Locate the cell with the specified text and output its (x, y) center coordinate. 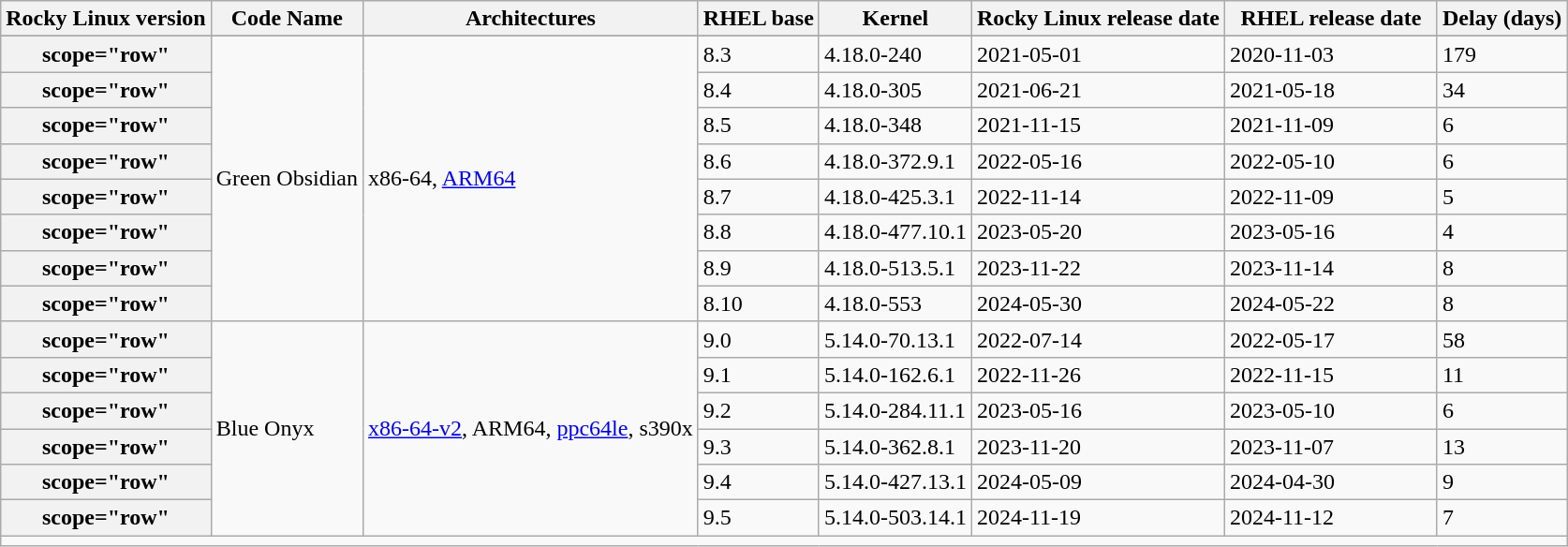
5.14.0-70.13.1 (895, 339)
RHEL base (759, 19)
2021-06-21 (1098, 90)
8.6 (759, 161)
Blue Onyx (287, 428)
4.18.0-305 (895, 90)
2022-05-17 (1330, 339)
Green Obsidian (287, 179)
4.18.0-348 (895, 126)
2022-11-26 (1098, 375)
2020-11-03 (1330, 54)
5.14.0-162.6.1 (895, 375)
2023-11-22 (1098, 268)
2021-05-01 (1098, 54)
5.14.0-284.11.1 (895, 410)
9.2 (759, 410)
2022-07-14 (1098, 339)
2023-11-20 (1098, 447)
2023-05-10 (1330, 410)
2023-11-14 (1330, 268)
2021-11-09 (1330, 126)
Kernel (895, 19)
9.1 (759, 375)
2024-05-09 (1098, 482)
4.18.0-553 (895, 303)
5.14.0-362.8.1 (895, 447)
2024-11-19 (1098, 518)
2024-11-12 (1330, 518)
2024-04-30 (1330, 482)
2022-11-14 (1098, 197)
8.7 (759, 197)
34 (1501, 90)
2023-05-20 (1098, 232)
Architectures (531, 19)
2024-05-30 (1098, 303)
5 (1501, 197)
8.5 (759, 126)
Delay (days) (1501, 19)
7 (1501, 518)
8.4 (759, 90)
179 (1501, 54)
Code Name (287, 19)
2021-05-18 (1330, 90)
58 (1501, 339)
4.18.0-477.10.1 (895, 232)
Rocky Linux version (106, 19)
4.18.0-240 (895, 54)
4.18.0-513.5.1 (895, 268)
2022-05-16 (1098, 161)
9.3 (759, 447)
9 (1501, 482)
x86-64, ARM64 (531, 179)
11 (1501, 375)
RHEL release date (1330, 19)
5.14.0-427.13.1 (895, 482)
2021-11-15 (1098, 126)
8.8 (759, 232)
Rocky Linux release date (1098, 19)
4 (1501, 232)
9.4 (759, 482)
8.9 (759, 268)
4.18.0-425.3.1 (895, 197)
8.10 (759, 303)
13 (1501, 447)
2023-11-07 (1330, 447)
8.3 (759, 54)
5.14.0-503.14.1 (895, 518)
2022-05-10 (1330, 161)
9.5 (759, 518)
2024-05-22 (1330, 303)
2022-11-09 (1330, 197)
x86-64-v2, ARM64, ppc64le, s390x (531, 428)
9.0 (759, 339)
4.18.0-372.9.1 (895, 161)
2022-11-15 (1330, 375)
